Provide the (x, y) coordinate of the cell's center where the given text is located.  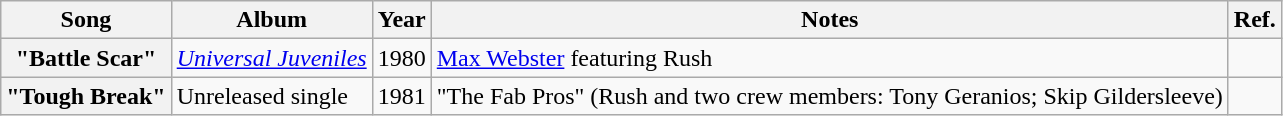
Universal Juveniles (272, 58)
Song (86, 20)
Unreleased single (272, 96)
Ref. (1254, 20)
Album (272, 20)
"Battle Scar" (86, 58)
"The Fab Pros" (Rush and two crew members: Tony Geranios; Skip Gildersleeve) (830, 96)
Year (402, 20)
Notes (830, 20)
"Tough Break" (86, 96)
1981 (402, 96)
1980 (402, 58)
Max Webster featuring Rush (830, 58)
